From the cell containing the given text, extract its center point as (X, Y) coordinate. 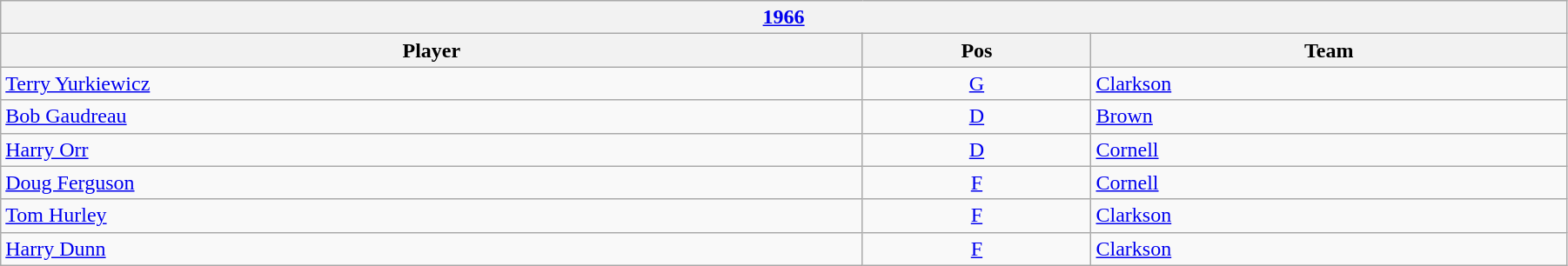
Harry Dunn (432, 249)
Bob Gaudreau (432, 116)
G (976, 83)
Brown (1329, 116)
Harry Orr (432, 150)
Tom Hurley (432, 216)
1966 (784, 17)
Doug Ferguson (432, 183)
Terry Yurkiewicz (432, 83)
Pos (976, 50)
Team (1329, 50)
Player (432, 50)
